Locate the cell with the specified text and output its (x, y) center coordinate. 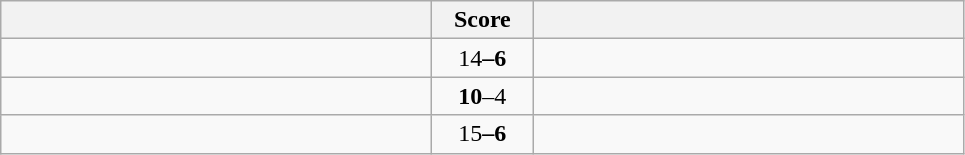
10–4 (482, 96)
Score (482, 20)
14–6 (482, 58)
15–6 (482, 134)
